From the cell containing the given text, extract its center point as (X, Y) coordinate. 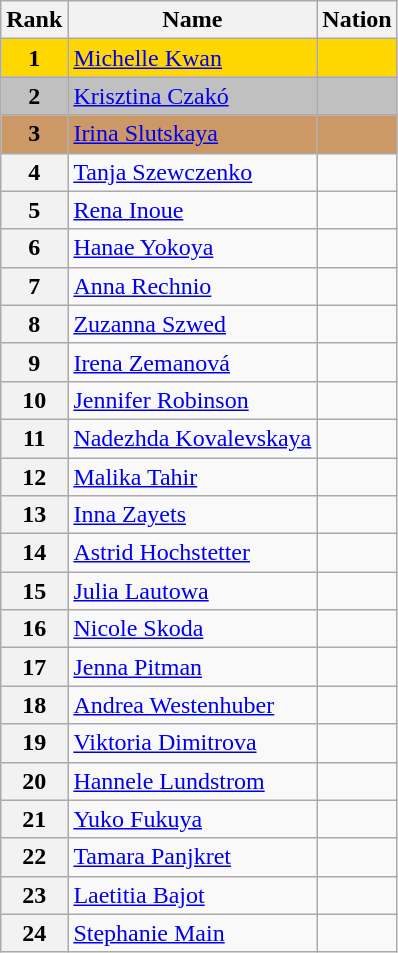
Rank (34, 20)
Hannele Lundstrom (192, 781)
Astrid Hochstetter (192, 553)
Michelle Kwan (192, 58)
Malika Tahir (192, 477)
Tanja Szewczenko (192, 172)
14 (34, 553)
13 (34, 515)
Julia Lautowa (192, 591)
15 (34, 591)
3 (34, 134)
Name (192, 20)
8 (34, 324)
11 (34, 438)
4 (34, 172)
Laetitia Bajot (192, 895)
17 (34, 667)
18 (34, 705)
Krisztina Czakó (192, 96)
21 (34, 819)
Hanae Yokoya (192, 248)
5 (34, 210)
12 (34, 477)
Irena Zemanová (192, 362)
Andrea Westenhuber (192, 705)
Rena Inoue (192, 210)
Jennifer Robinson (192, 400)
16 (34, 629)
24 (34, 933)
Inna Zayets (192, 515)
23 (34, 895)
Viktoria Dimitrova (192, 743)
Stephanie Main (192, 933)
Nicole Skoda (192, 629)
Jenna Pitman (192, 667)
Nadezhda Kovalevskaya (192, 438)
Tamara Panjkret (192, 857)
9 (34, 362)
1 (34, 58)
Zuzanna Szwed (192, 324)
19 (34, 743)
Yuko Fukuya (192, 819)
2 (34, 96)
6 (34, 248)
7 (34, 286)
Irina Slutskaya (192, 134)
10 (34, 400)
22 (34, 857)
Anna Rechnio (192, 286)
20 (34, 781)
Nation (357, 20)
